Capture the cell that displays the provided text and extract its [X, Y] central coordinate. 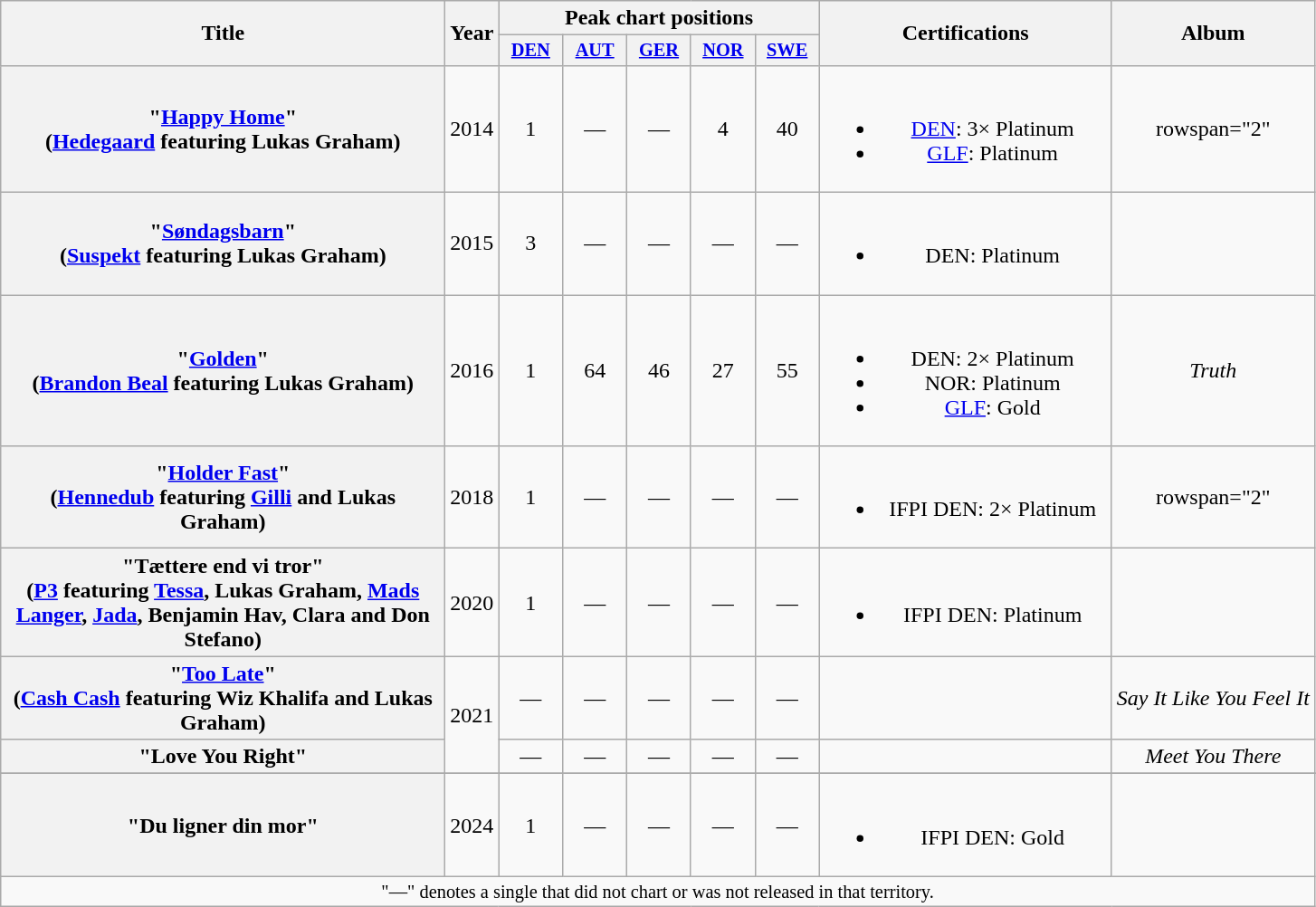
DEN: 2× PlatinumNOR: PlatinumGLF: Gold [965, 371]
40 [787, 129]
"Happy Home"(Hedegaard featuring Lukas Graham) [223, 129]
Year [472, 33]
AUT [596, 51]
2016 [472, 371]
IFPI DEN: Gold [965, 826]
IFPI DEN: Platinum [965, 603]
55 [787, 371]
2020 [472, 603]
27 [722, 371]
Say It Like You Feel It [1213, 698]
Title [223, 33]
46 [659, 371]
"Love You Right" [223, 757]
Certifications [965, 33]
Album [1213, 33]
SWE [787, 51]
DEN: Platinum [965, 244]
NOR [722, 51]
GER [659, 51]
Peak chart positions [659, 18]
"Søndagsbarn"(Suspekt featuring Lukas Graham) [223, 244]
DEN [530, 51]
Meet You There [1213, 757]
DEN: 3× PlatinumGLF: Platinum [965, 129]
64 [596, 371]
"Du ligner din mor" [223, 826]
2015 [472, 244]
"Too Late" (Cash Cash featuring Wiz Khalifa and Lukas Graham) [223, 698]
"—" denotes a single that did not chart or was not released in that territory. [658, 892]
2021 [472, 715]
2018 [472, 498]
"Holder Fast"(Hennedub featuring Gilli and Lukas Graham) [223, 498]
"Golden"(Brandon Beal featuring Lukas Graham) [223, 371]
IFPI DEN: 2× Platinum [965, 498]
2014 [472, 129]
4 [722, 129]
"Tættere end vi tror"(P3 featuring Tessa, Lukas Graham, Mads Langer, Jada, Benjamin Hav, Clara and Don Stefano) [223, 603]
Truth [1213, 371]
3 [530, 244]
2024 [472, 826]
